Search for the cell housing the specified text and yield its (X, Y) center coordinate. 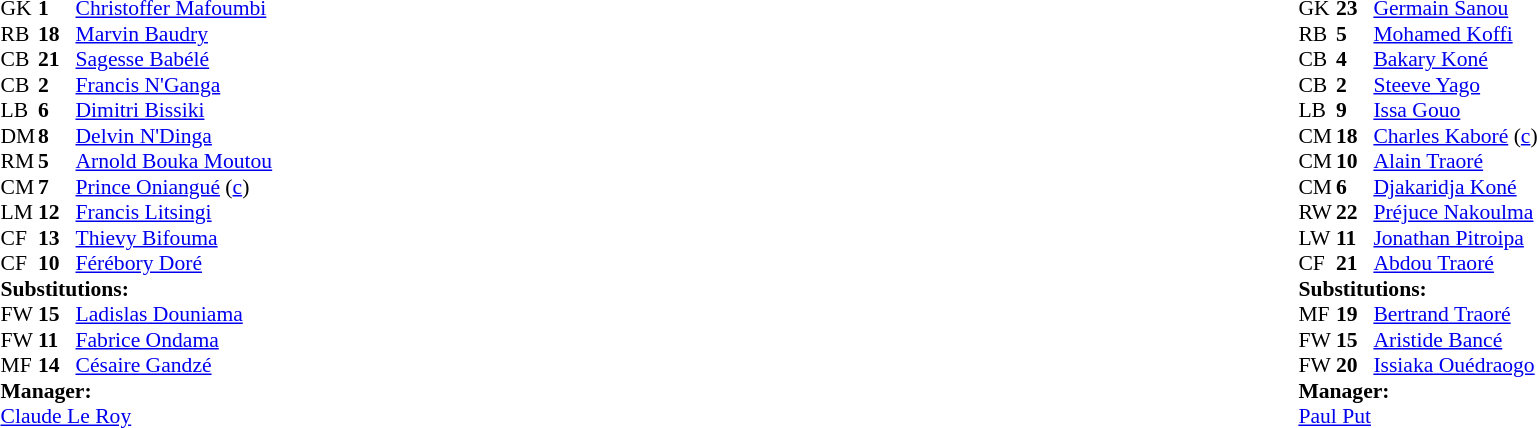
LW (1317, 238)
7 (57, 187)
14 (57, 365)
Charles Kaboré (c) (1455, 136)
Jonathan Pitroipa (1455, 238)
Francis Litsingi (174, 213)
Césaire Gandzé (174, 365)
Arnold Bouka Moutou (174, 161)
Delvin N'Dinga (174, 136)
Abdou Traoré (1455, 263)
Sagesse Babélé (174, 59)
Issiaka Ouédraogo (1455, 365)
Alain Traoré (1455, 161)
Marvin Baudry (174, 34)
RM (19, 161)
Fabrice Ondama (174, 340)
Bakary Koné (1455, 59)
Prince Oniangué (c) (174, 187)
4 (1355, 59)
Ladislas Douniama (174, 315)
Issa Gouo (1455, 111)
Mohamed Koffi (1455, 34)
20 (1355, 365)
9 (1355, 111)
Férébory Doré (174, 263)
LM (19, 213)
19 (1355, 315)
Steeve Yago (1455, 85)
Dimitri Bissiki (174, 111)
12 (57, 213)
RW (1317, 213)
22 (1355, 213)
Thievy Bifouma (174, 238)
Francis N'Ganga (174, 85)
Préjuce Nakoulma (1455, 213)
DM (19, 136)
13 (57, 238)
Bertrand Traoré (1455, 315)
Aristide Bancé (1455, 340)
Djakaridja Koné (1455, 187)
8 (57, 136)
